Identify which cell holds the provided text, then report its [X, Y] central coordinate. 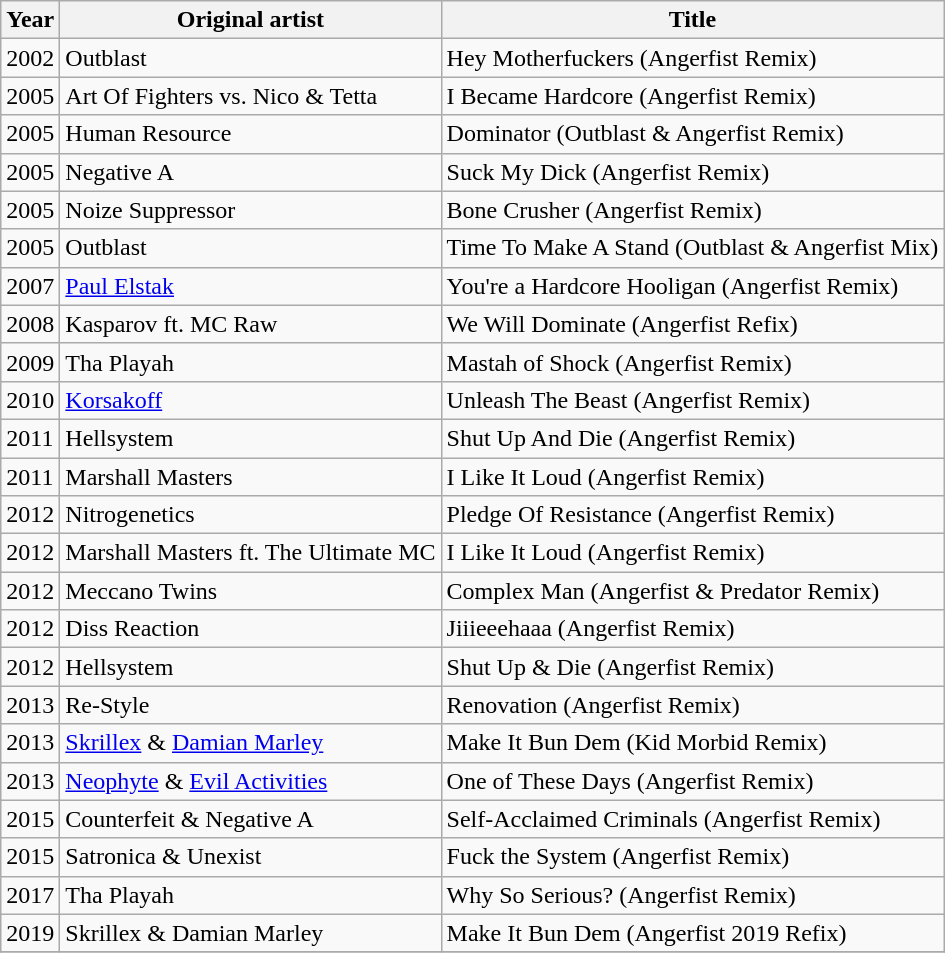
Fuck the System (Angerfist Remix) [692, 857]
Art Of Fighters vs. Nico & Tetta [250, 96]
Dominator (Outblast & Angerfist Remix) [692, 134]
Why So Serious? (Angerfist Remix) [692, 895]
Re-Style [250, 705]
Neophyte & Evil Activities [250, 781]
Korsakoff [250, 400]
Counterfeit & Negative A [250, 819]
2002 [30, 58]
Shut Up And Die (Angerfist Remix) [692, 438]
2010 [30, 400]
Marshall Masters [250, 477]
Time To Make A Stand (Outblast & Angerfist Mix) [692, 248]
2019 [30, 933]
Pledge Of Resistance (Angerfist Remix) [692, 515]
2007 [30, 286]
Satronica & Unexist [250, 857]
Hey Motherfuckers (Angerfist Remix) [692, 58]
2017 [30, 895]
Nitrogenetics [250, 515]
Title [692, 20]
Bone Crusher (Angerfist Remix) [692, 210]
Negative A [250, 172]
Noize Suppressor [250, 210]
2008 [30, 324]
Shut Up & Die (Angerfist Remix) [692, 667]
Suck My Dick (Angerfist Remix) [692, 172]
Diss Reaction [250, 629]
Make It Bun Dem (Angerfist 2019 Refix) [692, 933]
Marshall Masters ft. The Ultimate MC [250, 553]
I Became Hardcore (Angerfist Remix) [692, 96]
2009 [30, 362]
Meccano Twins [250, 591]
Unleash The Beast (Angerfist Remix) [692, 400]
Complex Man (Angerfist & Predator Remix) [692, 591]
Paul Elstak [250, 286]
Self-Acclaimed Criminals (Angerfist Remix) [692, 819]
Kasparov ft. MC Raw [250, 324]
You're a Hardcore Hooligan (Angerfist Remix) [692, 286]
One of These Days (Angerfist Remix) [692, 781]
Jiiieeehaaa (Angerfist Remix) [692, 629]
Original artist [250, 20]
Mastah of Shock (Angerfist Remix) [692, 362]
Human Resource [250, 134]
We Will Dominate (Angerfist Refix) [692, 324]
Renovation (Angerfist Remix) [692, 705]
Make It Bun Dem (Kid Morbid Remix) [692, 743]
Year [30, 20]
